Extract the [X, Y] coordinate from the center of the cell holding the provided text.  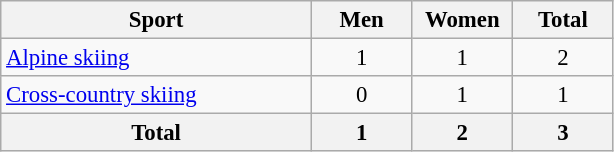
Sport [156, 20]
3 [564, 133]
Women [462, 20]
0 [362, 95]
Alpine skiing [156, 58]
Cross-country skiing [156, 95]
Men [362, 20]
